Search for the cell housing the specified text and yield its [x, y] center coordinate. 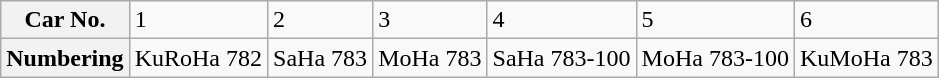
4 [562, 20]
3 [430, 20]
KuMoHa 783 [866, 58]
6 [866, 20]
MoHa 783-100 [715, 58]
Numbering [65, 58]
5 [715, 20]
SaHa 783 [320, 58]
1 [198, 20]
2 [320, 20]
SaHa 783-100 [562, 58]
MoHa 783 [430, 58]
KuRoHa 782 [198, 58]
Car No. [65, 20]
